Return the [X, Y] coordinate for the center point of the cell that contains the specified text.  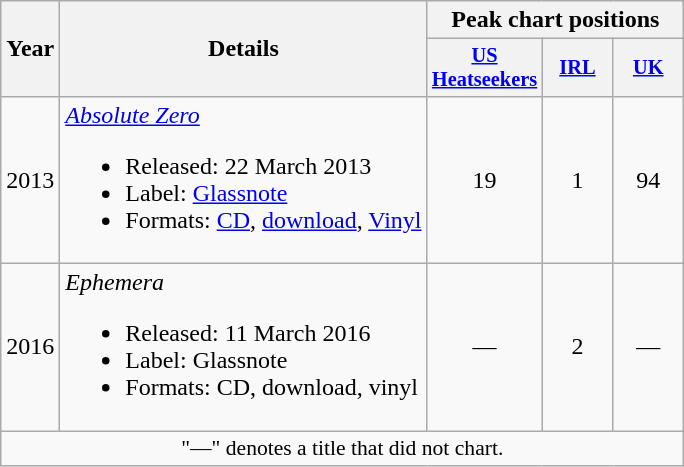
19 [484, 180]
Details [244, 49]
UK [648, 68]
Year [30, 49]
Absolute ZeroReleased: 22 March 2013Label: GlassnoteFormats: CD, download, Vinyl [244, 180]
1 [578, 180]
Peak chart positions [556, 20]
2013 [30, 180]
EphemeraReleased: 11 March 2016Label: GlassnoteFormats: CD, download, vinyl [244, 348]
94 [648, 180]
US Heatseekers [484, 68]
2 [578, 348]
"—" denotes a title that did not chart. [342, 449]
IRL [578, 68]
2016 [30, 348]
